Capture the cell that displays the provided text and extract its [X, Y] central coordinate. 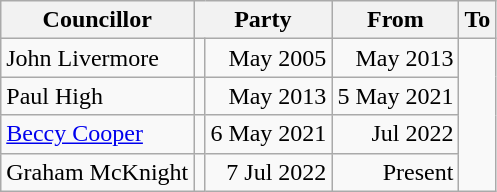
6 May 2021 [268, 134]
Present [396, 172]
7 Jul 2022 [268, 172]
Paul High [98, 96]
From [396, 20]
Councillor [98, 20]
Jul 2022 [396, 134]
5 May 2021 [396, 96]
Beccy Cooper [98, 134]
John Livermore [98, 58]
Graham McKnight [98, 172]
To [478, 20]
May 2005 [268, 58]
Party [263, 20]
